Capture the cell that displays the provided text and extract its (x, y) central coordinate. 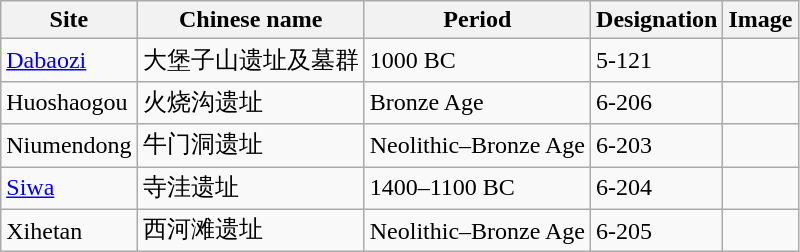
5-121 (657, 60)
Site (69, 20)
1400–1100 BC (477, 188)
Huoshaogou (69, 102)
6-205 (657, 230)
Xihetan (69, 230)
Niumendong (69, 146)
Bronze Age (477, 102)
Dabaozi (69, 60)
寺洼遗址 (250, 188)
6-204 (657, 188)
大堡子山遗址及墓群 (250, 60)
Chinese name (250, 20)
西河滩遗址 (250, 230)
1000 BC (477, 60)
牛门洞遗址 (250, 146)
Designation (657, 20)
火烧沟遗址 (250, 102)
Period (477, 20)
6-206 (657, 102)
Image (760, 20)
Siwa (69, 188)
6-203 (657, 146)
